Locate the cell with the specified text and output its [X, Y] center coordinate. 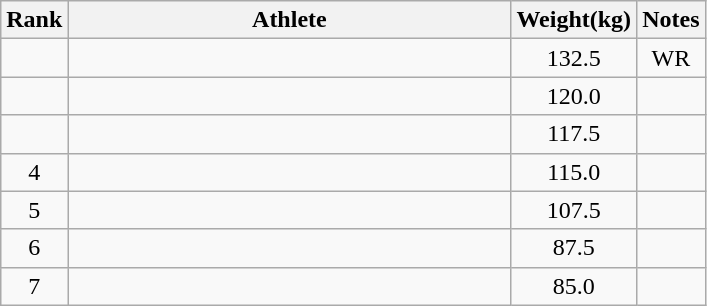
87.5 [574, 248]
WR [671, 58]
Weight(kg) [574, 20]
117.5 [574, 134]
7 [34, 286]
Rank [34, 20]
Notes [671, 20]
85.0 [574, 286]
6 [34, 248]
132.5 [574, 58]
107.5 [574, 210]
5 [34, 210]
4 [34, 172]
115.0 [574, 172]
120.0 [574, 96]
Athlete [290, 20]
